Scan for the cell matching the given text and deliver its (X, Y) coordinate at center. 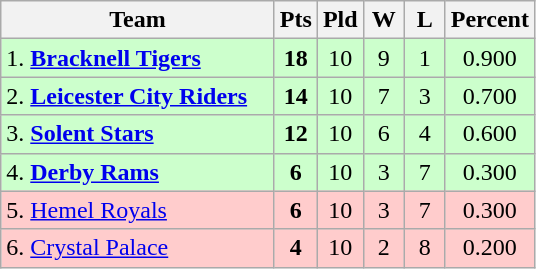
0.700 (490, 96)
9 (384, 58)
1 (424, 58)
W (384, 20)
2. Leicester City Riders (138, 96)
4. Derby Rams (138, 172)
6. Crystal Palace (138, 248)
18 (296, 58)
12 (296, 134)
0.200 (490, 248)
8 (424, 248)
Percent (490, 20)
1. Bracknell Tigers (138, 58)
14 (296, 96)
3. Solent Stars (138, 134)
Team (138, 20)
Pts (296, 20)
0.900 (490, 58)
2 (384, 248)
Pld (340, 20)
5. Hemel Royals (138, 210)
L (424, 20)
0.600 (490, 134)
